Extract the (x, y) coordinate from the center of the cell holding the provided text.  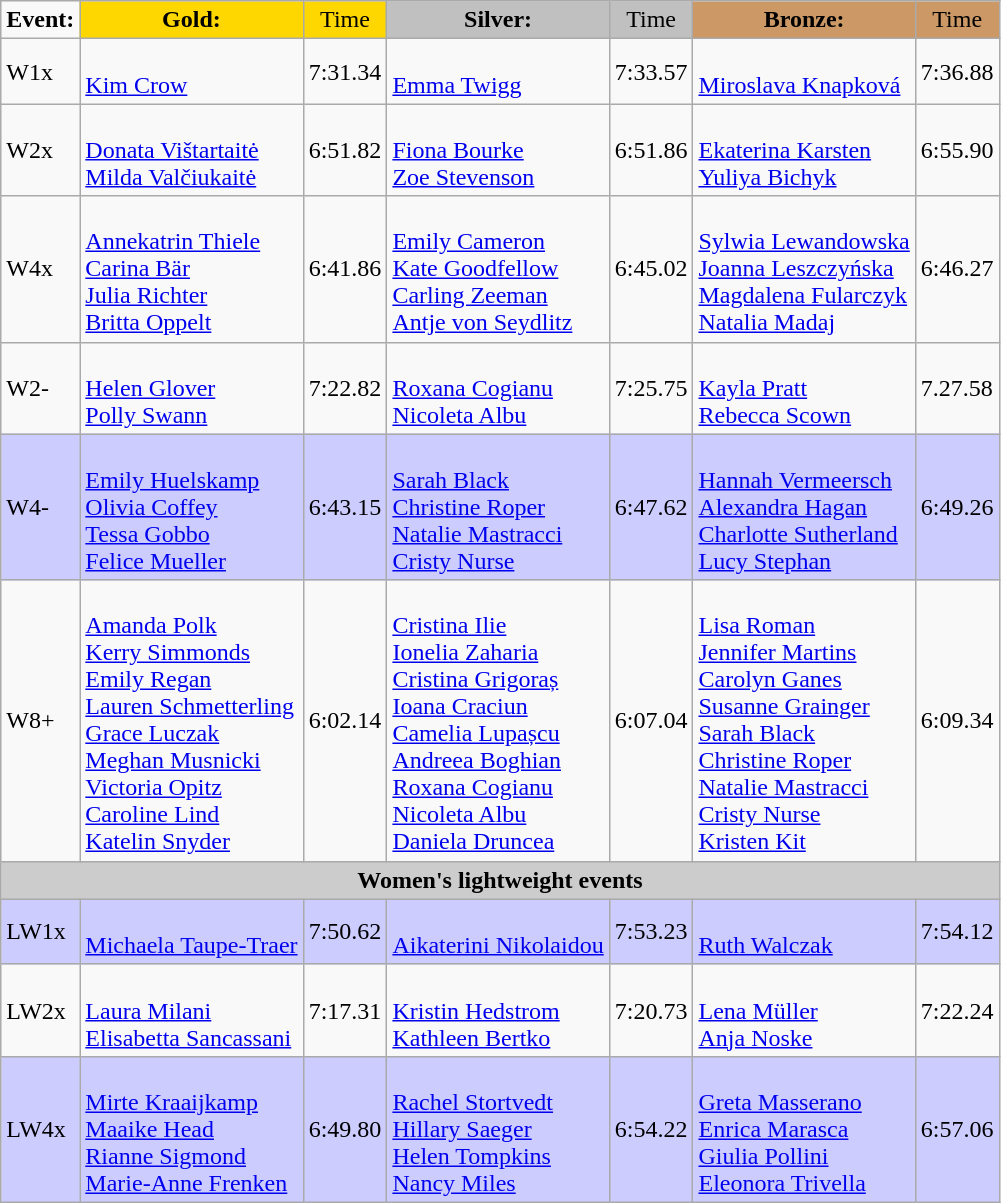
Event: (40, 20)
6:49.80 (345, 1129)
Roxana Cogianu Nicoleta Albu (498, 388)
Hannah VermeerschAlexandra HaganCharlotte SutherlandLucy Stephan (804, 507)
7:53.23 (651, 932)
Women's lightweight events (500, 880)
Miroslava Knapková (804, 72)
Laura MilaniElisabetta Sancassani (192, 1010)
Silver: (498, 20)
6:07.04 (651, 720)
7:33.57 (651, 72)
6:09.34 (957, 720)
W2x (40, 150)
Helen GloverPolly Swann (192, 388)
Gold: (192, 20)
6:51.82 (345, 150)
Donata VištartaitėMilda Valčiukaitė (192, 150)
W1x (40, 72)
Emma Twigg (498, 72)
Michaela Taupe-Traer (192, 932)
Amanda PolkKerry SimmondsEmily ReganLauren SchmetterlingGrace LuczakMeghan MusnickiVictoria OpitzCaroline LindKatelin Snyder (192, 720)
6:51.86 (651, 150)
Kristin HedstromKathleen Bertko (498, 1010)
7:20.73 (651, 1010)
7:22.24 (957, 1010)
6:49.26 (957, 507)
7:50.62 (345, 932)
Ruth Walczak (804, 932)
LW1x (40, 932)
W4- (40, 507)
6:41.86 (345, 269)
Kim Crow (192, 72)
7:25.75 (651, 388)
7:22.82 (345, 388)
Lisa RomanJennifer MartinsCarolyn GanesSusanne GraingerSarah BlackChristine RoperNatalie MastracciCristy NurseKristen Kit (804, 720)
W8+ (40, 720)
6:54.22 (651, 1129)
LW4x (40, 1129)
6:45.02 (651, 269)
Lena MüllerAnja Noske (804, 1010)
7:31.34 (345, 72)
6:57.06 (957, 1129)
Cristina IlieIonelia ZahariaCristina GrigorașIoana CraciunCamelia LupașcuAndreea BoghianRoxana CogianuNicoleta AlbuDaniela Druncea (498, 720)
LW2x (40, 1010)
Kayla PrattRebecca Scown (804, 388)
6:02.14 (345, 720)
7:36.88 (957, 72)
Greta MasseranoEnrica MarascaGiulia PolliniEleonora Trivella (804, 1129)
Bronze: (804, 20)
W2- (40, 388)
Emily CameronKate GoodfellowCarling ZeemanAntje von Seydlitz (498, 269)
Annekatrin ThieleCarina BärJulia RichterBritta Oppelt (192, 269)
Mirte KraaijkampMaaike HeadRianne SigmondMarie-Anne Frenken (192, 1129)
Aikaterini Nikolaidou (498, 932)
Fiona Bourke Zoe Stevenson (498, 150)
Sarah BlackChristine RoperNatalie MastracciCristy Nurse (498, 507)
7:17.31 (345, 1010)
6:55.90 (957, 150)
W4x (40, 269)
6:43.15 (345, 507)
Sylwia LewandowskaJoanna LeszczyńskaMagdalena FularczykNatalia Madaj (804, 269)
6:46.27 (957, 269)
6:47.62 (651, 507)
7.27.58 (957, 388)
7:54.12 (957, 932)
Emily HuelskampOlivia CoffeyTessa GobboFelice Mueller (192, 507)
Rachel StortvedtHillary SaegerHelen TompkinsNancy Miles (498, 1129)
Ekaterina KarstenYuliya Bichyk (804, 150)
